Detect which cell encompasses the target text, then output its [X, Y] center coordinate. 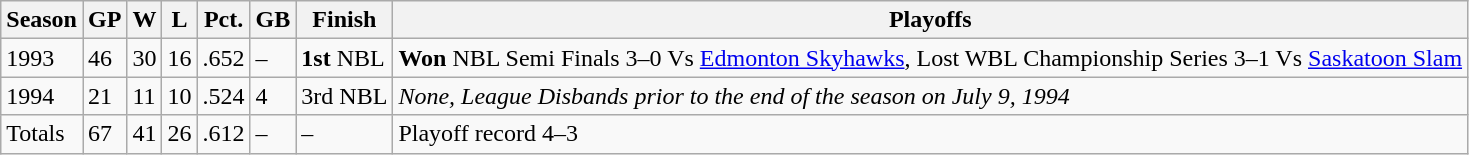
Totals [42, 134]
L [180, 20]
Season [42, 20]
4 [273, 96]
41 [144, 134]
21 [104, 96]
.612 [224, 134]
3rd NBL [344, 96]
Won NBL Semi Finals 3–0 Vs Edmonton Skyhawks, Lost WBL Championship Series 3–1 Vs Saskatoon Slam [930, 58]
30 [144, 58]
10 [180, 96]
1st NBL [344, 58]
.524 [224, 96]
1993 [42, 58]
W [144, 20]
.652 [224, 58]
GP [104, 20]
None, League Disbands prior to the end of the season on July 9, 1994 [930, 96]
26 [180, 134]
67 [104, 134]
Playoffs [930, 20]
Playoff record 4–3 [930, 134]
GB [273, 20]
Pct. [224, 20]
1994 [42, 96]
16 [180, 58]
Finish [344, 20]
11 [144, 96]
46 [104, 58]
